Identify which cell holds the provided text, then report its [x, y] central coordinate. 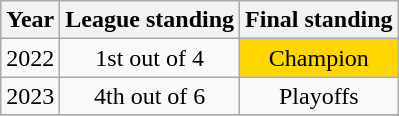
Final standing [319, 20]
Year [30, 20]
4th out of 6 [150, 96]
League standing [150, 20]
2023 [30, 96]
1st out of 4 [150, 58]
Playoffs [319, 96]
2022 [30, 58]
Champion [319, 58]
